Scan for the cell matching the given text and deliver its [X, Y] coordinate at center. 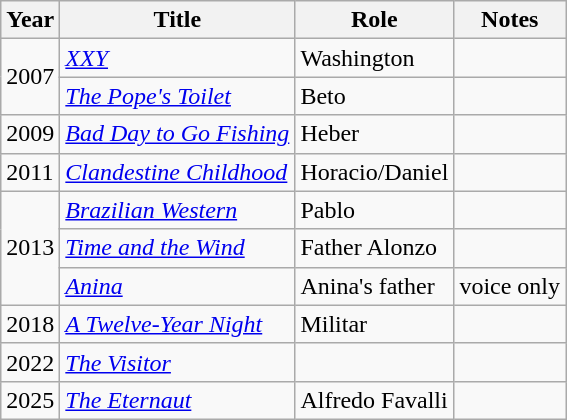
The Visitor [178, 362]
Anina's father [374, 286]
Pablo [374, 210]
2013 [30, 248]
Beto [374, 96]
2009 [30, 134]
XXY [178, 58]
Militar [374, 324]
Clandestine Childhood [178, 172]
The Eternaut [178, 400]
Title [178, 20]
Notes [510, 20]
Horacio/Daniel [374, 172]
Time and the Wind [178, 248]
2025 [30, 400]
Heber [374, 134]
Father Alonzo [374, 248]
Alfredo Favalli [374, 400]
Brazilian Western [178, 210]
2011 [30, 172]
Anina [178, 286]
Year [30, 20]
voice only [510, 286]
2022 [30, 362]
2018 [30, 324]
2007 [30, 77]
Washington [374, 58]
Role [374, 20]
Bad Day to Go Fishing [178, 134]
The Pope's Toilet [178, 96]
A Twelve-Year Night [178, 324]
